For the text-containing cell, return its midpoint in [x, y] coordinate format. 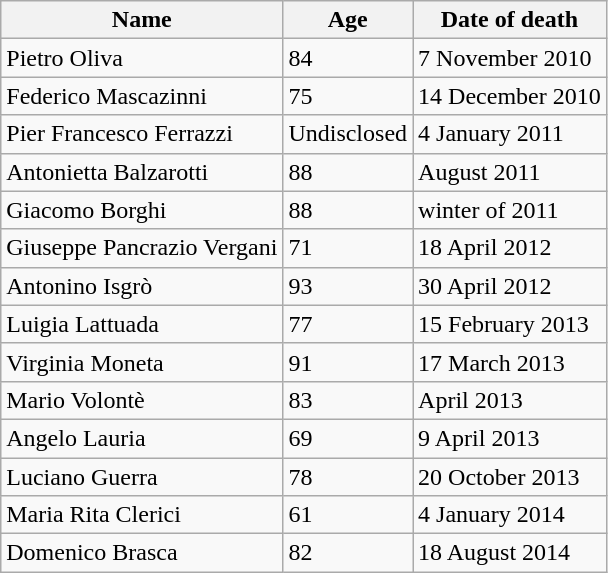
Maria Rita Clerici [142, 515]
Federico Mascazinni [142, 96]
30 April 2012 [510, 286]
18 April 2012 [510, 248]
91 [348, 362]
7 November 2010 [510, 58]
77 [348, 324]
17 March 2013 [510, 362]
Domenico Brasca [142, 553]
winter of 2011 [510, 210]
Luciano Guerra [142, 477]
84 [348, 58]
Giuseppe Pancrazio Vergani [142, 248]
9 April 2013 [510, 438]
15 February 2013 [510, 324]
Angelo Lauria [142, 438]
14 December 2010 [510, 96]
61 [348, 515]
Pietro Oliva [142, 58]
Antonino Isgrò [142, 286]
Antonietta Balzarotti [142, 172]
93 [348, 286]
69 [348, 438]
82 [348, 553]
Giacomo Borghi [142, 210]
83 [348, 400]
Pier Francesco Ferrazzi [142, 134]
Age [348, 20]
75 [348, 96]
20 October 2013 [510, 477]
78 [348, 477]
Name [142, 20]
71 [348, 248]
18 August 2014 [510, 553]
4 January 2011 [510, 134]
August 2011 [510, 172]
Luigia Lattuada [142, 324]
Mario Volontè [142, 400]
Virginia Moneta [142, 362]
Date of death [510, 20]
Undisclosed [348, 134]
April 2013 [510, 400]
4 January 2014 [510, 515]
